Locate the cell with the specified text and output its (x, y) center coordinate. 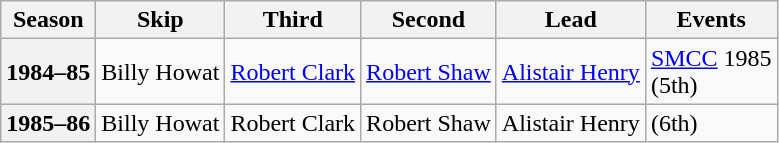
1985–86 (48, 123)
(6th) (711, 123)
Skip (160, 20)
Season (48, 20)
1984–85 (48, 72)
Third (293, 20)
Second (429, 20)
Lead (570, 20)
SMCC 1985 (5th) (711, 72)
Events (711, 20)
